From the cell containing the given text, extract its center point as [X, Y] coordinate. 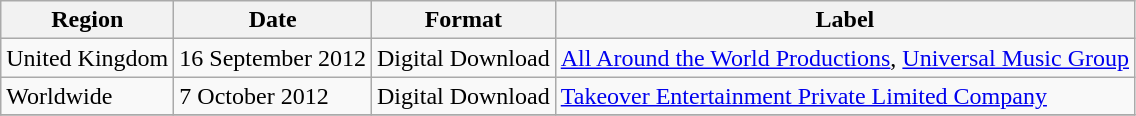
Takeover Entertainment Private Limited Company [844, 96]
16 September 2012 [273, 58]
United Kingdom [88, 58]
Format [464, 20]
7 October 2012 [273, 96]
Label [844, 20]
Worldwide [88, 96]
All Around the World Productions, Universal Music Group [844, 58]
Date [273, 20]
Region [88, 20]
